Extract the [x, y] coordinate from the center of the cell holding the provided text.  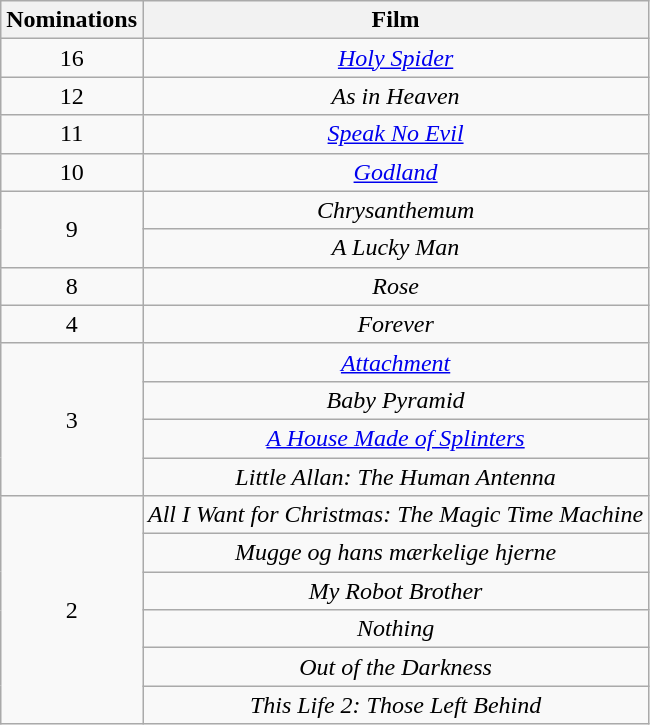
Holy Spider [395, 58]
A Lucky Man [395, 248]
Godland [395, 172]
11 [72, 134]
Attachment [395, 362]
9 [72, 229]
My Robot Brother [395, 591]
Film [395, 20]
Mugge og hans mærkelige hjerne [395, 553]
As in Heaven [395, 96]
Baby Pyramid [395, 400]
Rose [395, 286]
Speak No Evil [395, 134]
Nominations [72, 20]
8 [72, 286]
4 [72, 324]
Nothing [395, 629]
All I Want for Christmas: The Magic Time Machine [395, 515]
12 [72, 96]
16 [72, 58]
A House Made of Splinters [395, 438]
Little Allan: The Human Antenna [395, 477]
Chrysanthemum [395, 210]
This Life 2: Those Left Behind [395, 705]
Forever [395, 324]
Out of the Darkness [395, 667]
10 [72, 172]
3 [72, 419]
2 [72, 610]
